For the text-containing cell, return its midpoint in (X, Y) coordinate format. 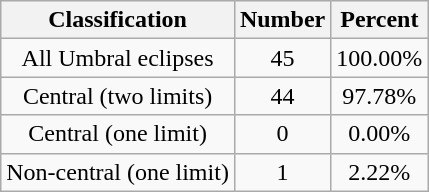
1 (282, 172)
44 (282, 96)
100.00% (380, 58)
45 (282, 58)
0 (282, 134)
2.22% (380, 172)
0.00% (380, 134)
All Umbral eclipses (118, 58)
Central (two limits) (118, 96)
Central (one limit) (118, 134)
Non-central (one limit) (118, 172)
97.78% (380, 96)
Number (282, 20)
Percent (380, 20)
Classification (118, 20)
